Return the (x, y) coordinate for the center point of the cell that contains the specified text.  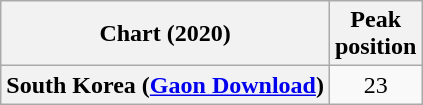
23 (375, 85)
South Korea (Gaon Download) (166, 85)
Peakposition (375, 34)
Chart (2020) (166, 34)
